Extract the (x, y) coordinate from the center of the cell holding the provided text.  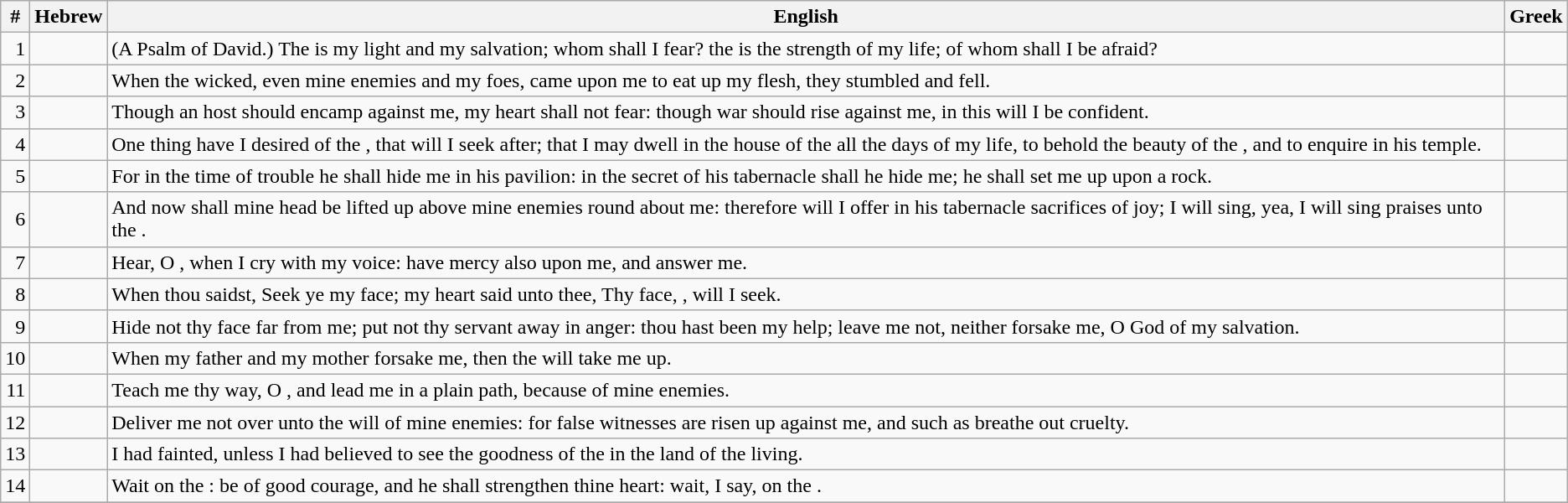
1 (15, 49)
Hide not thy face far from me; put not thy servant away in anger: thou hast been my help; leave me not, neither forsake me, O God of my salvation. (806, 326)
10 (15, 358)
When thou saidst, Seek ye my face; my heart said unto thee, Thy face, , will I seek. (806, 294)
Greek (1536, 17)
Hebrew (69, 17)
8 (15, 294)
12 (15, 422)
9 (15, 326)
11 (15, 390)
3 (15, 112)
(A Psalm of David.) The is my light and my salvation; whom shall I fear? the is the strength of my life; of whom shall I be afraid? (806, 49)
English (806, 17)
6 (15, 220)
7 (15, 262)
Wait on the : be of good courage, and he shall strengthen thine heart: wait, I say, on the . (806, 486)
2 (15, 80)
Deliver me not over unto the will of mine enemies: for false witnesses are risen up against me, and such as breathe out cruelty. (806, 422)
14 (15, 486)
4 (15, 144)
When my father and my mother forsake me, then the will take me up. (806, 358)
When the wicked, even mine enemies and my foes, came upon me to eat up my flesh, they stumbled and fell. (806, 80)
5 (15, 176)
# (15, 17)
I had fainted, unless I had believed to see the goodness of the in the land of the living. (806, 454)
For in the time of trouble he shall hide me in his pavilion: in the secret of his tabernacle shall he hide me; he shall set me up upon a rock. (806, 176)
Hear, O , when I cry with my voice: have mercy also upon me, and answer me. (806, 262)
13 (15, 454)
Though an host should encamp against me, my heart shall not fear: though war should rise against me, in this will I be confident. (806, 112)
Teach me thy way, O , and lead me in a plain path, because of mine enemies. (806, 390)
